Identify which cell holds the provided text, then report its (X, Y) central coordinate. 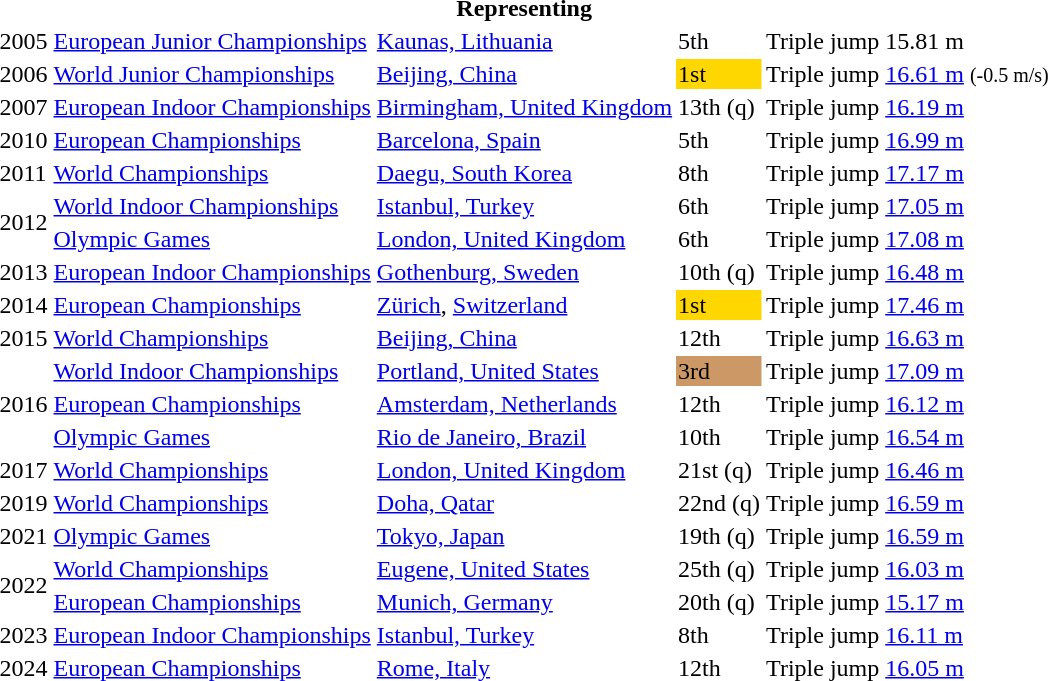
Daegu, South Korea (524, 173)
Portland, United States (524, 371)
22nd (q) (720, 503)
10th (720, 437)
Kaunas, Lithuania (524, 41)
Barcelona, Spain (524, 140)
Eugene, United States (524, 569)
Doha, Qatar (524, 503)
25th (q) (720, 569)
Amsterdam, Netherlands (524, 404)
Zürich, Switzerland (524, 305)
European Junior Championships (212, 41)
Tokyo, Japan (524, 536)
20th (q) (720, 602)
Birmingham, United Kingdom (524, 107)
13th (q) (720, 107)
21st (q) (720, 470)
Munich, Germany (524, 602)
10th (q) (720, 272)
3rd (720, 371)
Gothenburg, Sweden (524, 272)
Rio de Janeiro, Brazil (524, 437)
19th (q) (720, 536)
World Junior Championships (212, 74)
